Extract the [X, Y] coordinate from the center of the cell holding the provided text.  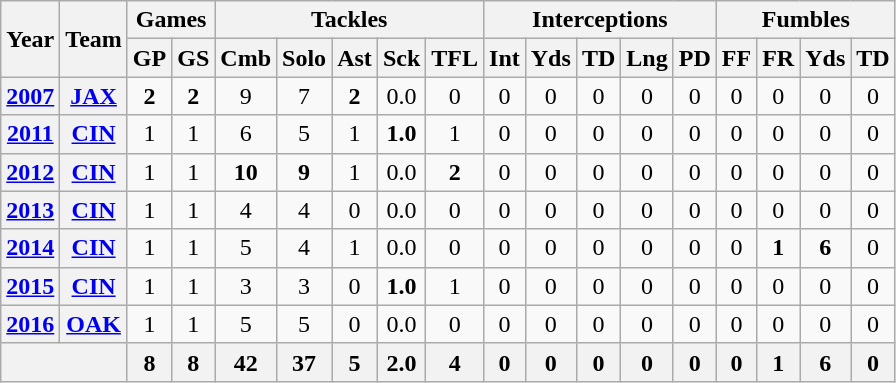
OAK [94, 324]
Year [30, 39]
Solo [304, 58]
2014 [30, 248]
7 [304, 96]
2016 [30, 324]
Team [94, 39]
2011 [30, 134]
Fumbles [806, 20]
TFL [455, 58]
FR [778, 58]
Games [170, 20]
Interceptions [600, 20]
2012 [30, 172]
Cmb [246, 58]
Lng [647, 58]
Tackles [350, 20]
Int [505, 58]
Ast [355, 58]
2015 [30, 286]
GS [194, 58]
2013 [30, 210]
FF [736, 58]
GP [149, 58]
37 [304, 362]
JAX [94, 96]
Sck [401, 58]
2.0 [401, 362]
42 [246, 362]
2007 [30, 96]
PD [694, 58]
10 [246, 172]
